Detect which cell encompasses the target text, then output its [X, Y] center coordinate. 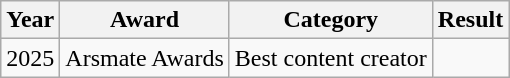
Result [470, 20]
Arsmate Awards [145, 58]
Category [330, 20]
Year [30, 20]
2025 [30, 58]
Best content creator [330, 58]
Award [145, 20]
